Output the [x, y] coordinate of the center of the cell containing the given text.  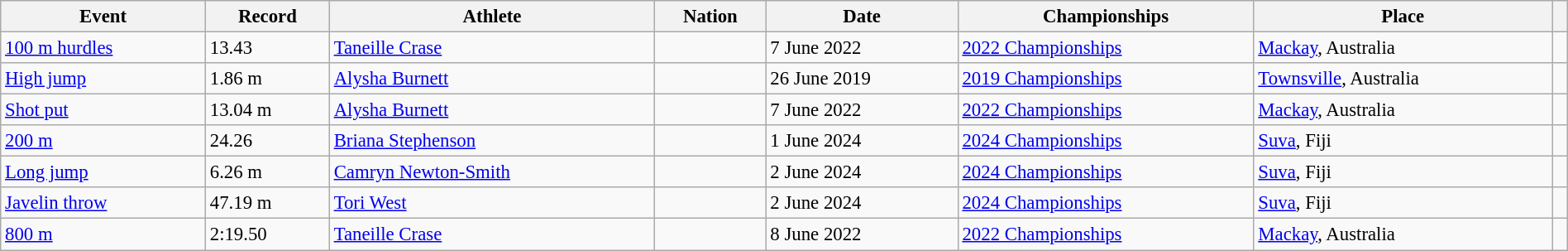
Championships [1106, 17]
8 June 2022 [862, 234]
Record [267, 17]
13.04 m [267, 110]
Athlete [491, 17]
Shot put [103, 110]
26 June 2019 [862, 79]
6.26 m [267, 172]
100 m hurdles [103, 48]
1 June 2024 [862, 141]
Event [103, 17]
2019 Championships [1106, 79]
47.19 m [267, 203]
24.26 [267, 141]
High jump [103, 79]
Long jump [103, 172]
Tori West [491, 203]
Javelin throw [103, 203]
Place [1403, 17]
Briana Stephenson [491, 141]
200 m [103, 141]
1.86 m [267, 79]
2:19.50 [267, 234]
Nation [710, 17]
800 m [103, 234]
Townsville, Australia [1403, 79]
13.43 [267, 48]
Camryn Newton-Smith [491, 172]
Date [862, 17]
